Scan for the cell matching the given text and deliver its (X, Y) coordinate at center. 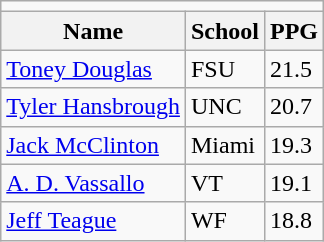
Name (94, 31)
Jack McClinton (94, 145)
21.5 (294, 69)
18.8 (294, 221)
20.7 (294, 107)
19.3 (294, 145)
Tyler Hansbrough (94, 107)
Miami (224, 145)
FSU (224, 69)
UNC (224, 107)
Jeff Teague (94, 221)
Toney Douglas (94, 69)
VT (224, 183)
A. D. Vassallo (94, 183)
School (224, 31)
PPG (294, 31)
WF (224, 221)
19.1 (294, 183)
